Capture the cell that displays the provided text and extract its (x, y) central coordinate. 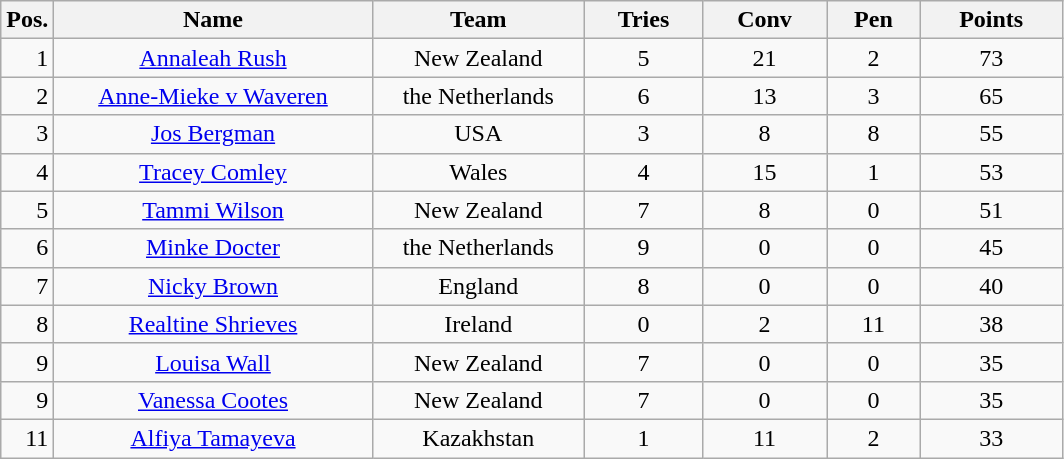
15 (765, 172)
13 (765, 96)
Tammi Wilson (213, 210)
Louisa Wall (213, 362)
Anne-Mieke v Waveren (213, 96)
Annaleah Rush (213, 58)
Minke Docter (213, 248)
55 (991, 134)
33 (991, 438)
England (478, 286)
Realtine Shrieves (213, 324)
38 (991, 324)
Vanessa Cootes (213, 400)
Wales (478, 172)
Ireland (478, 324)
Alfiya Tamayeva (213, 438)
51 (991, 210)
45 (991, 248)
21 (765, 58)
Name (213, 20)
65 (991, 96)
Points (991, 20)
Team (478, 20)
Tries (643, 20)
Nicky Brown (213, 286)
Conv (765, 20)
40 (991, 286)
USA (478, 134)
Jos Bergman (213, 134)
Pen (874, 20)
53 (991, 172)
73 (991, 58)
Pos. (28, 20)
Tracey Comley (213, 172)
Kazakhstan (478, 438)
